Find where the given text appears and provide that cell's center as (X, Y) coordinate. 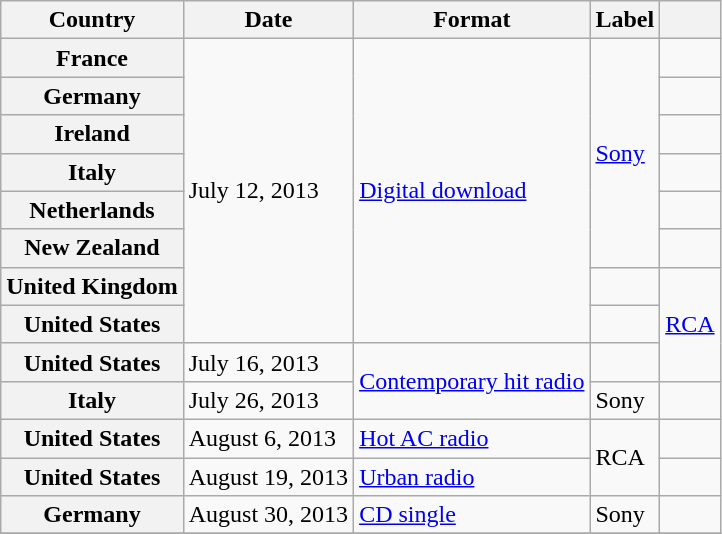
July 12, 2013 (268, 191)
Netherlands (92, 210)
Hot AC radio (472, 438)
CD single (472, 515)
August 30, 2013 (268, 515)
August 19, 2013 (268, 477)
Contemporary hit radio (472, 381)
Format (472, 20)
New Zealand (92, 248)
July 16, 2013 (268, 362)
Ireland (92, 134)
Urban radio (472, 477)
August 6, 2013 (268, 438)
July 26, 2013 (268, 400)
Digital download (472, 191)
Label (625, 20)
France (92, 58)
United Kingdom (92, 286)
Country (92, 20)
Date (268, 20)
